Find where the given text appears and provide that cell's center as (x, y) coordinate. 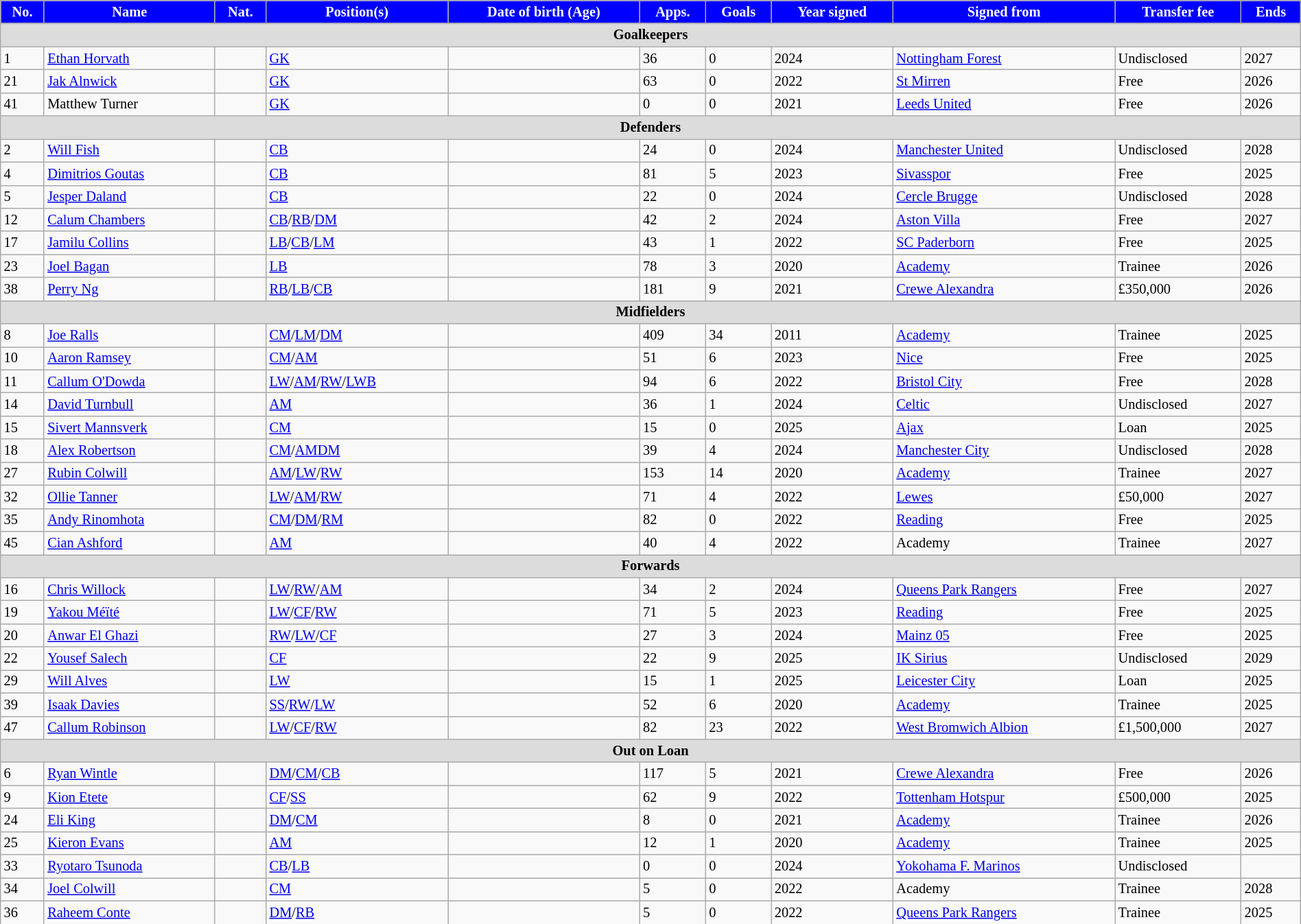
78 (672, 266)
Position(s) (357, 12)
LW (357, 681)
Callum O'Dowda (129, 381)
Jesper Daland (129, 197)
Cian Ashford (129, 543)
Jak Alnwick (129, 81)
Ryotaro Tsunoda (129, 866)
81 (672, 174)
Transfer fee (1178, 12)
Anwar El Ghazi (129, 635)
St Mirren (1003, 81)
52 (672, 704)
40 (672, 543)
CB/LB (357, 866)
153 (672, 473)
Joe Ralls (129, 335)
IK Sirius (1003, 659)
Raheem Conte (129, 912)
Ends (1271, 12)
West Bromwich Albion (1003, 728)
Celtic (1003, 404)
Andy Rinomhota (129, 520)
Rubin Colwill (129, 473)
Manchester City (1003, 451)
Goals (738, 12)
£500,000 (1178, 797)
Defenders (650, 128)
Forwards (650, 566)
Cercle Brugge (1003, 197)
21 (23, 81)
No. (23, 12)
Yakou Méïté (129, 612)
Leicester City (1003, 681)
Aaron Ramsey (129, 358)
47 (23, 728)
94 (672, 381)
Calum Chambers (129, 220)
Ollie Tanner (129, 497)
Jamilu Collins (129, 243)
62 (672, 797)
Tottenham Hotspur (1003, 797)
CM/AMDM (357, 451)
AM/LW/RW (357, 473)
Apps. (672, 12)
CM/LM/DM (357, 335)
17 (23, 243)
RW/LW/CF (357, 635)
33 (23, 866)
Bristol City (1003, 381)
CM/DM/RM (357, 520)
Joel Bagan (129, 266)
Out on Loan (650, 750)
CM/AM (357, 358)
LW/AM/RW/LWB (357, 381)
Perry Ng (129, 289)
SC Paderborn (1003, 243)
2011 (832, 335)
Midfielders (650, 312)
RB/LB/CB (357, 289)
43 (672, 243)
11 (23, 381)
CF (357, 659)
41 (23, 104)
Yousef Salech (129, 659)
Ethan Horvath (129, 58)
Chris Willock (129, 589)
Yokohama F. Marinos (1003, 866)
51 (672, 358)
DM/CM/CB (357, 774)
Joel Colwill (129, 889)
16 (23, 589)
Lewes (1003, 497)
29 (23, 681)
10 (23, 358)
Goalkeepers (650, 35)
£1,500,000 (1178, 728)
Ryan Wintle (129, 774)
Year signed (832, 12)
Leeds United (1003, 104)
Aston Villa (1003, 220)
CB/RB/DM (357, 220)
2029 (1271, 659)
David Turnbull (129, 404)
LW/RW/AM (357, 589)
Name (129, 12)
42 (672, 220)
38 (23, 289)
Mainz 05 (1003, 635)
25 (23, 843)
Isaak Davies (129, 704)
DM/CM (357, 820)
LB/CB/LM (357, 243)
DM/RB (357, 912)
18 (23, 451)
Kion Etete (129, 797)
Nat. (240, 12)
Manchester United (1003, 150)
£50,000 (1178, 497)
Sivasspor (1003, 174)
Kieron Evans (129, 843)
Callum Robinson (129, 728)
19 (23, 612)
Dimitrios Goutas (129, 174)
63 (672, 81)
Will Fish (129, 150)
181 (672, 289)
Nottingham Forest (1003, 58)
Sivert Mannsverk (129, 427)
Date of birth (Age) (544, 12)
Signed from (1003, 12)
£350,000 (1178, 289)
20 (23, 635)
SS/RW/LW (357, 704)
Alex Robertson (129, 451)
Nice (1003, 358)
117 (672, 774)
LB (357, 266)
35 (23, 520)
LW/AM/RW (357, 497)
409 (672, 335)
32 (23, 497)
Ajax (1003, 427)
CF/SS (357, 797)
Eli King (129, 820)
Matthew Turner (129, 104)
45 (23, 543)
Will Alves (129, 681)
